Scan for the cell matching the given text and deliver its (x, y) coordinate at center. 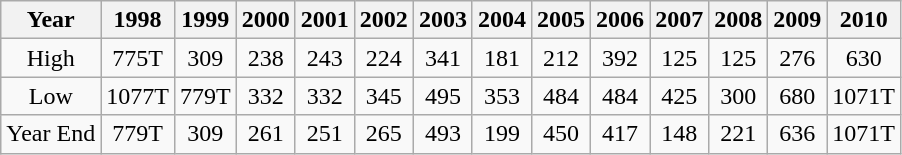
276 (798, 58)
2002 (384, 20)
2008 (738, 20)
2009 (798, 20)
2001 (324, 20)
1077T (138, 96)
636 (798, 134)
300 (738, 96)
417 (620, 134)
1999 (205, 20)
Year (51, 20)
680 (798, 96)
2005 (560, 20)
425 (680, 96)
2010 (864, 20)
148 (680, 134)
2003 (442, 20)
493 (442, 134)
238 (266, 58)
1998 (138, 20)
2007 (680, 20)
341 (442, 58)
265 (384, 134)
261 (266, 134)
High (51, 58)
251 (324, 134)
775T (138, 58)
Year End (51, 134)
243 (324, 58)
2000 (266, 20)
353 (502, 96)
630 (864, 58)
212 (560, 58)
2004 (502, 20)
181 (502, 58)
392 (620, 58)
221 (738, 134)
199 (502, 134)
2006 (620, 20)
450 (560, 134)
224 (384, 58)
495 (442, 96)
345 (384, 96)
Low (51, 96)
